Return (X, Y) of the center of cell containing provided text 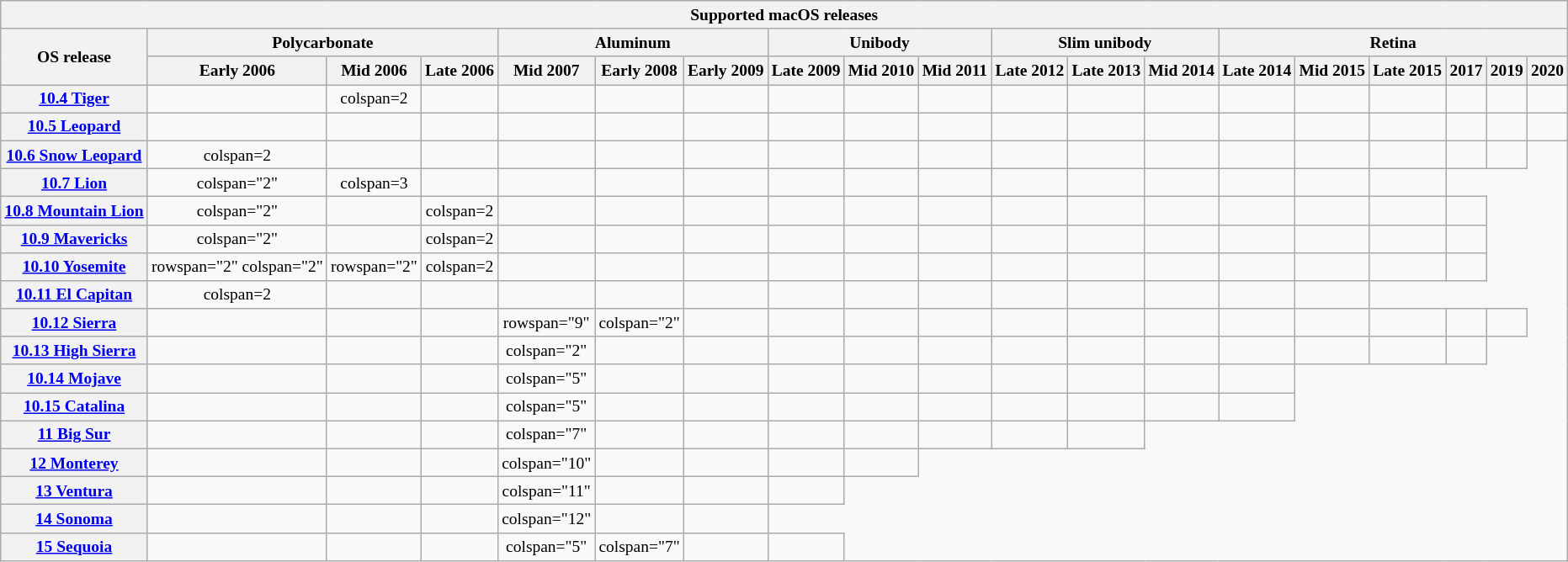
Retina (1394, 42)
10.12 Sierra (74, 323)
Polycarbonate (322, 42)
Supported macOS releases (784, 15)
10.10 Yosemite (74, 266)
rowspan="2" (374, 266)
colspan="10" (547, 463)
Late 2012 (1030, 71)
10.11 El Capitan (74, 294)
Late 2014 (1257, 71)
Mid 2006 (374, 71)
Late 2015 (1407, 71)
10.4 Tiger (74, 99)
OS release (74, 57)
12 Monterey (74, 463)
rowspan="9" (547, 323)
11 Big Sur (74, 434)
Mid 2010 (881, 71)
2020 (1547, 71)
colspan="12" (547, 518)
10.7 Lion (74, 182)
Early 2009 (726, 71)
Mid 2007 (547, 71)
Unibody (880, 42)
rowspan="2" colspan="2" (237, 266)
Early 2008 (640, 71)
10.14 Mojave (74, 379)
Late 2009 (806, 71)
13 Ventura (74, 491)
10.13 High Sierra (74, 350)
Early 2006 (237, 71)
2019 (1507, 71)
10.8 Mountain Lion (74, 210)
colspan="11" (547, 491)
14 Sonoma (74, 518)
Mid 2015 (1332, 71)
Mid 2011 (954, 71)
Mid 2014 (1182, 71)
10.6 Snow Leopard (74, 155)
15 Sequoia (74, 547)
Late 2013 (1106, 71)
colspan=3 (374, 182)
10.15 Catalina (74, 407)
10.9 Mavericks (74, 239)
Aluminum (633, 42)
2017 (1466, 71)
10.5 Leopard (74, 126)
Slim unibody (1105, 42)
Late 2006 (460, 71)
